Return (x, y) of the center of cell containing provided text 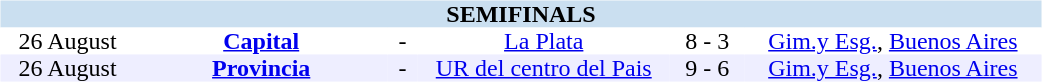
9 - 6 (707, 68)
8 - 3 (707, 42)
UR del centro del Pais (544, 68)
La Plata (544, 42)
Provincia (262, 68)
Capital (262, 42)
SEMIFINALS (520, 14)
